Identify which cell holds the provided text, then report its (X, Y) central coordinate. 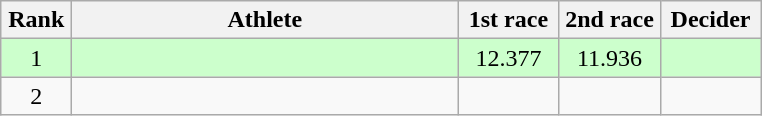
12.377 (508, 58)
1 (36, 58)
1st race (508, 20)
Athlete (265, 20)
2nd race (610, 20)
2 (36, 96)
11.936 (610, 58)
Rank (36, 20)
Decider (710, 20)
